Locate the cell with the specified text and output its [x, y] center coordinate. 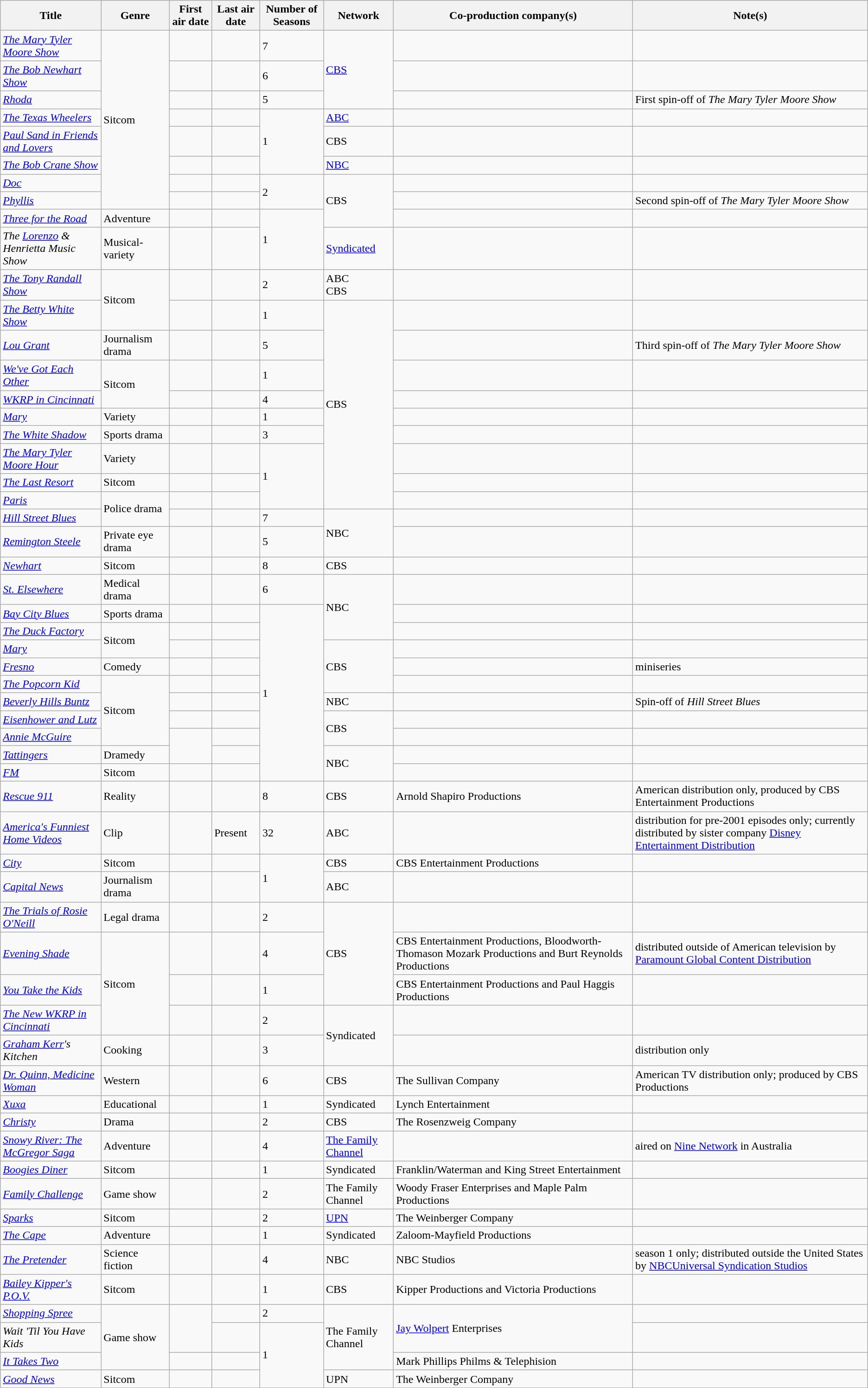
Note(s) [750, 16]
The Mary Tyler Moore Show [51, 45]
Arnold Shapiro Productions [513, 796]
Wait 'Til You Have Kids [51, 1337]
Cooking [135, 1050]
Present [236, 833]
The Cape [51, 1235]
Capital News [51, 887]
WKRP in Cincinnati [51, 399]
Lynch Entertainment [513, 1105]
The New WKRP in Cincinnati [51, 1020]
Co-production company(s) [513, 16]
Graham Kerr's Kitchen [51, 1050]
Rescue 911 [51, 796]
The Pretender [51, 1259]
Boogies Diner [51, 1170]
Drama [135, 1122]
American distribution only, produced by CBS Entertainment Productions [750, 796]
Musical-variety [135, 248]
miniseries [750, 667]
Snowy River: The McGregor Saga [51, 1146]
Fresno [51, 667]
Doc [51, 183]
Franklin/Waterman and King Street Entertainment [513, 1170]
America's Funniest Home Videos [51, 833]
aired on Nine Network in Australia [750, 1146]
Number of Seasons [291, 16]
The Lorenzo & Henrietta Music Show [51, 248]
CBS Entertainment Productions [513, 863]
Bailey Kipper's P.O.V. [51, 1290]
Paul Sand in Friends and Lovers [51, 141]
distributed outside of American television by Paramount Global Content Distribution [750, 953]
Zaloom-Mayfield Productions [513, 1235]
Educational [135, 1105]
Woody Fraser Enterprises and Maple Palm Productions [513, 1194]
Spin-off of Hill Street Blues [750, 702]
CBS Entertainment Productions, Bloodworth-Thomason Mozark Productions and Burt Reynolds Productions [513, 953]
The Rosenzweig Company [513, 1122]
Clip [135, 833]
Second spin-off of The Mary Tyler Moore Show [750, 200]
Medical drama [135, 589]
First air date [191, 16]
Dramedy [135, 755]
Comedy [135, 667]
Family Challenge [51, 1194]
Newhart [51, 565]
Jay Wolpert Enterprises [513, 1329]
The Bob Newhart Show [51, 76]
CBS Entertainment Productions and Paul Haggis Productions [513, 990]
Reality [135, 796]
Network [359, 16]
Lou Grant [51, 345]
Third spin-off of The Mary Tyler Moore Show [750, 345]
Kipper Productions and Victoria Productions [513, 1290]
Western [135, 1080]
Title [51, 16]
Three for the Road [51, 218]
The Popcorn Kid [51, 684]
Shopping Spree [51, 1313]
ABC CBS [359, 285]
The Mary Tyler Moore Hour [51, 458]
Rhoda [51, 100]
First spin-off of The Mary Tyler Moore Show [750, 100]
It Takes Two [51, 1361]
The Sullivan Company [513, 1080]
City [51, 863]
The Last Resort [51, 482]
Genre [135, 16]
The Texas Wheelers [51, 117]
The Tony Randall Show [51, 285]
Private eye drama [135, 542]
Last air date [236, 16]
season 1 only; distributed outside the United States by NBCUniversal Syndication Studios [750, 1259]
Evening Shade [51, 953]
Remington Steele [51, 542]
We've Got Each Other [51, 376]
Dr. Quinn, Medicine Woman [51, 1080]
Bay City Blues [51, 613]
The White Shadow [51, 435]
NBC Studios [513, 1259]
Paris [51, 500]
FM [51, 772]
Beverly Hills Buntz [51, 702]
Christy [51, 1122]
Science fiction [135, 1259]
Phyllis [51, 200]
Hill Street Blues [51, 518]
Sparks [51, 1218]
St. Elsewhere [51, 589]
Mark Phillips Philms & Telephision [513, 1361]
Good News [51, 1379]
Xuxa [51, 1105]
The Bob Crane Show [51, 165]
Eisenhower and Lutz [51, 720]
distribution only [750, 1050]
32 [291, 833]
The Betty White Show [51, 315]
Police drama [135, 509]
The Trials of Rosie O'Neill [51, 917]
Annie McGuire [51, 737]
Tattingers [51, 755]
American TV distribution only; produced by CBS Productions [750, 1080]
Legal drama [135, 917]
You Take the Kids [51, 990]
The Duck Factory [51, 631]
distribution for pre-2001 episodes only; currently distributed by sister company Disney Entertainment Distribution [750, 833]
